Return (x, y) of the center of cell containing provided text 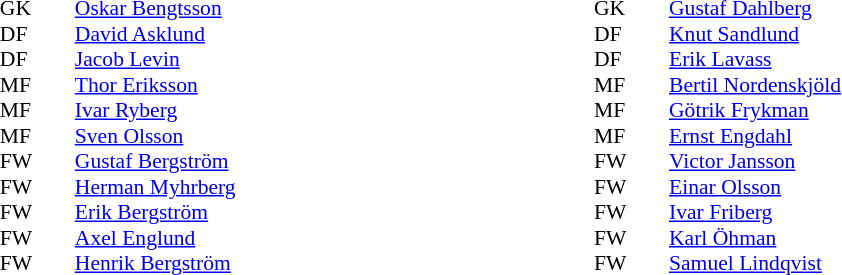
Herman Myhrberg (156, 187)
Götrik Frykman (755, 111)
Einar Olsson (755, 187)
Ivar Friberg (755, 213)
Jacob Levin (156, 59)
Erik Lavass (755, 59)
David Asklund (156, 34)
Bertil Nordenskjöld (755, 85)
Victor Jansson (755, 161)
Erik Bergström (156, 213)
Karl Öhman (755, 238)
Ernst Engdahl (755, 136)
Ivar Ryberg (156, 111)
Axel Englund (156, 238)
Knut Sandlund (755, 34)
Sven Olsson (156, 136)
Thor Eriksson (156, 85)
Gustaf Bergström (156, 161)
